Return the (X, Y) coordinate for the center point of the cell that contains the specified text.  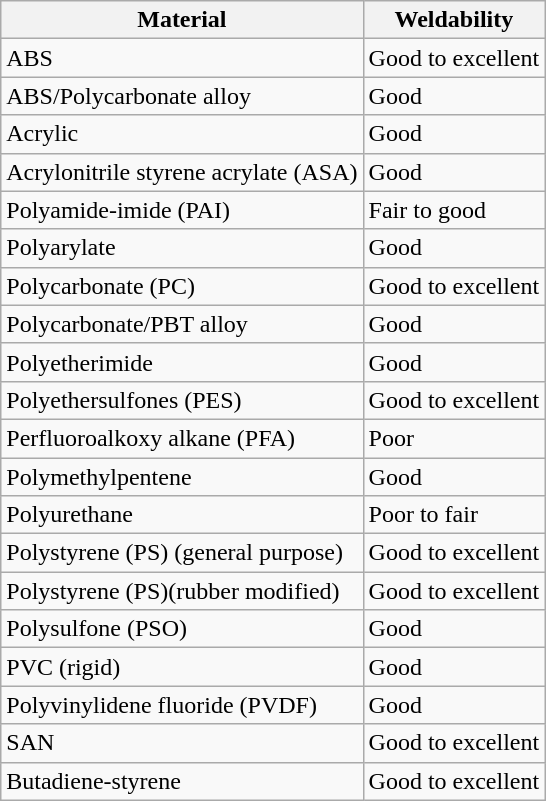
Material (182, 20)
Polycarbonate/PBT alloy (182, 324)
Perfluoroalkoxy alkane (PFA) (182, 438)
Acrylic (182, 134)
Weldability (454, 20)
Polyetherimide (182, 362)
Polycarbonate (PC) (182, 286)
Polystyrene (PS)(rubber modified) (182, 591)
Polymethylpentene (182, 477)
Polyamide-imide (PAI) (182, 210)
Polyethersulfones (PES) (182, 400)
Polyurethane (182, 515)
SAN (182, 743)
Polyvinylidene fluoride (PVDF) (182, 705)
Butadiene-styrene (182, 781)
Poor (454, 438)
PVC (rigid) (182, 667)
Polyarylate (182, 248)
Acrylonitrile styrene acrylate (ASA) (182, 172)
Polysulfone (PSO) (182, 629)
Fair to good (454, 210)
Polystyrene (PS) (general purpose) (182, 553)
ABS/Polycarbonate alloy (182, 96)
ABS (182, 58)
Poor to fair (454, 515)
